Return the (x, y) coordinate for the center point of the cell that contains the specified text.  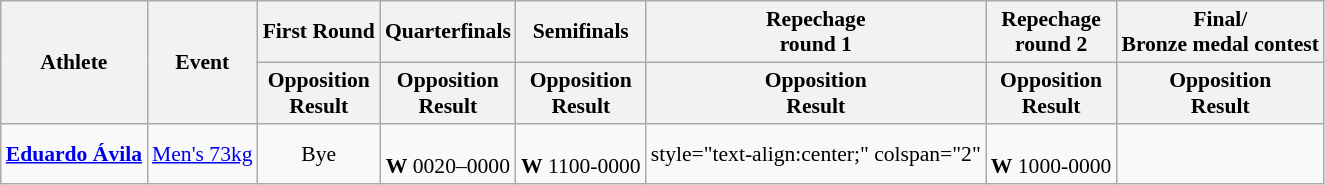
Repechage round 1 (816, 32)
First Round (319, 32)
W 1000-0000 (1052, 154)
Event (202, 62)
Quarterfinals (448, 32)
Bye (319, 154)
Semifinals (581, 32)
W 0020–0000 (448, 154)
Eduardo Ávila (74, 154)
Final/Bronze medal contest (1220, 32)
style="text-align:center;" colspan="2" (816, 154)
Athlete (74, 62)
Repechage round 2 (1052, 32)
W 1100-0000 (581, 154)
Men's 73kg (202, 154)
